Detect which cell encompasses the target text, then output its (X, Y) center coordinate. 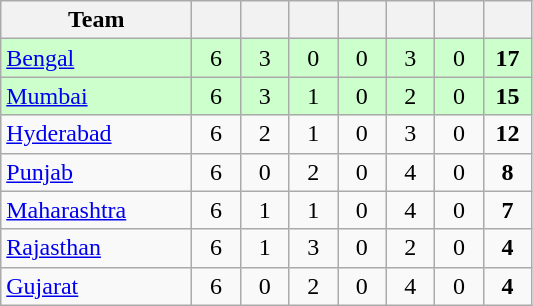
Bengal (96, 58)
17 (508, 58)
Team (96, 20)
Rajasthan (96, 248)
Maharashtra (96, 210)
Mumbai (96, 96)
Punjab (96, 172)
Gujarat (96, 286)
8 (508, 172)
7 (508, 210)
15 (508, 96)
12 (508, 134)
Hyderabad (96, 134)
